For the text-containing cell, return its midpoint in (x, y) coordinate format. 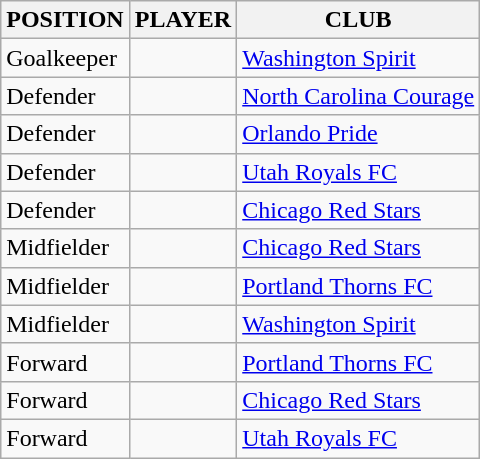
CLUB (358, 20)
North Carolina Courage (358, 96)
POSITION (65, 20)
Orlando Pride (358, 134)
Goalkeeper (65, 58)
PLAYER (183, 20)
